Return the (x, y) coordinate for the center point of the cell that contains the specified text.  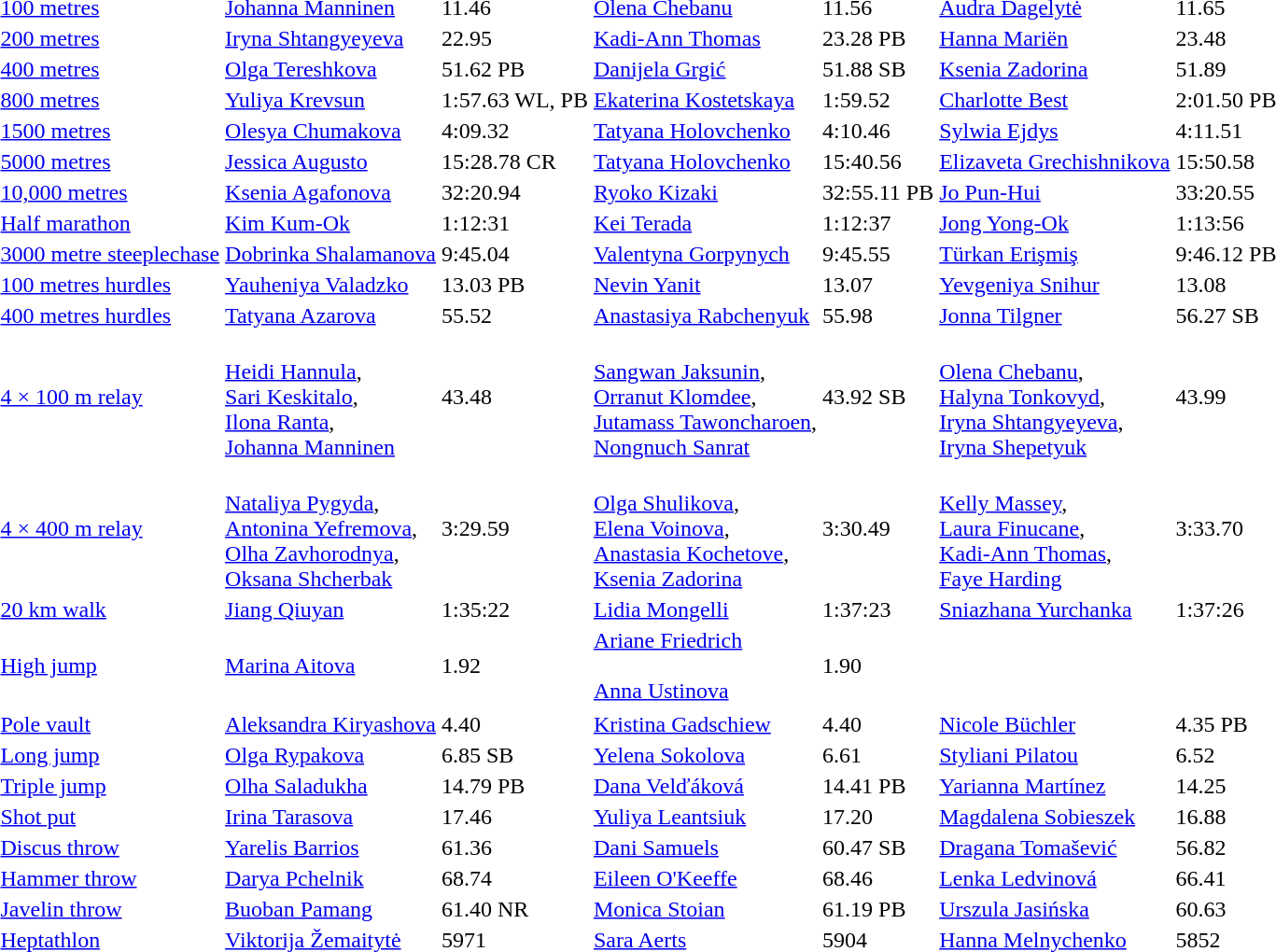
61.36 (515, 847)
61.40 NR (515, 909)
Ekaterina Kostetskaya (705, 100)
Valentyna Gorpynych (705, 254)
55.98 (878, 315)
68.46 (878, 878)
Yarelis Barrios (330, 847)
Jong Yong-Ok (1055, 223)
Marina Aitova (330, 665)
Olga Rypakova (330, 755)
Eileen O'Keeffe (705, 878)
51.62 PB (515, 69)
1.92 (515, 665)
Olga Tereshkova (330, 69)
Kelly Massey,Laura Finucane,Kadi-Ann Thomas,Faye Harding (1055, 528)
9:45.04 (515, 254)
Kim Kum-Ok (330, 223)
1:12:31 (515, 223)
1:35:22 (515, 609)
14.79 PB (515, 786)
68.74 (515, 878)
6.85 SB (515, 755)
Urszula Jasińska (1055, 909)
15:40.56 (878, 161)
Heidi Hannula,Sari Keskitalo,Ilona Ranta,Johanna Manninen (330, 397)
Dana Velďáková (705, 786)
Ariane FriedrichAnna Ustinova (705, 665)
Sylwia Ejdys (1055, 131)
Yuliya Leantsiuk (705, 817)
61.19 PB (878, 909)
Jiang Qiuyan (330, 609)
Danijela Grgić (705, 69)
Olga Shulikova,Elena Voinova,Anastasia Kochetove,Ksenia Zadorina (705, 528)
Nicole Büchler (1055, 724)
60.47 SB (878, 847)
Tatyana Azarova (330, 315)
15:28.78 CR (515, 161)
Nataliya Pygyda,Antonina Yefremova,Olha Zavhorodnya,Oksana Shcherbak (330, 528)
1:12:37 (878, 223)
4:09.32 (515, 131)
Lenka Ledvinová (1055, 878)
51.88 SB (878, 69)
Anastasiya Rabchenyuk (705, 315)
Elizaveta Grechishnikova (1055, 161)
Iryna Shtangyeyeva (330, 38)
Dobrinka Shalamanova (330, 254)
Hanna Mariën (1055, 38)
Magdalena Sobieszek (1055, 817)
Yauheniya Valadzko (330, 285)
43.48 (515, 397)
Sangwan Jaksunin,Orranut Klomdee,Jutamass Tawoncharoen,Nongnuch Sanrat (705, 397)
Sniazhana Yurchanka (1055, 609)
32:55.11 PB (878, 192)
Dani Samuels (705, 847)
14.41 PB (878, 786)
32:20.94 (515, 192)
1:59.52 (878, 100)
3:30.49 (878, 528)
6.61 (878, 755)
Ksenia Agafonova (330, 192)
Türkan Erişmiş (1055, 254)
1:57.63 WL, PB (515, 100)
1:37:23 (878, 609)
Jessica Augusto (330, 161)
Yevgeniya Snihur (1055, 285)
23.28 PB (878, 38)
1.90 (878, 665)
Nevin Yanit (705, 285)
9:45.55 (878, 254)
13.03 PB (515, 285)
Darya Pchelnik (330, 878)
Jonna Tilgner (1055, 315)
Ryoko Kizaki (705, 192)
Monica Stoian (705, 909)
Buoban Pamang (330, 909)
Olena Chebanu,Halyna Tonkovyd,Iryna Shtangyeyeva,Iryna Shepetyuk (1055, 397)
Kei Terada (705, 223)
Kristina Gadschiew (705, 724)
22.95 (515, 38)
Dragana Tomašević (1055, 847)
13.07 (878, 285)
4:10.46 (878, 131)
43.92 SB (878, 397)
Jo Pun-Hui (1055, 192)
17.46 (515, 817)
3:29.59 (515, 528)
Olesya Chumakova (330, 131)
Kadi-Ann Thomas (705, 38)
Yarianna Martínez (1055, 786)
17.20 (878, 817)
Irina Tarasova (330, 817)
Charlotte Best (1055, 100)
55.52 (515, 315)
Olha Saladukha (330, 786)
Yelena Sokolova (705, 755)
Lidia Mongelli (705, 609)
Aleksandra Kiryashova (330, 724)
Ksenia Zadorina (1055, 69)
Styliani Pilatou (1055, 755)
Yuliya Krevsun (330, 100)
